Output the (x, y) coordinate of the center of the cell containing the given text.  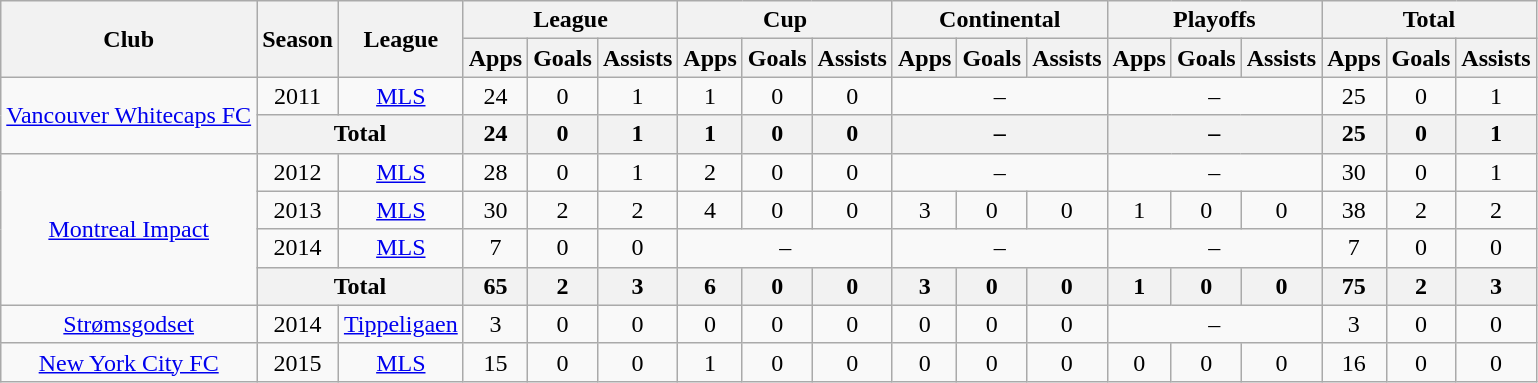
Montreal Impact (129, 229)
4 (710, 210)
16 (1354, 362)
Vancouver Whitecaps FC (129, 115)
Continental (1000, 20)
New York City FC (129, 362)
Strømsgodset (129, 324)
38 (1354, 210)
2015 (298, 362)
2013 (298, 210)
6 (710, 286)
Tippeligaen (400, 324)
15 (495, 362)
65 (495, 286)
28 (495, 172)
Playoffs (1214, 20)
75 (1354, 286)
2011 (298, 96)
Season (298, 39)
Club (129, 39)
Cup (786, 20)
2012 (298, 172)
